Output the (x, y) coordinate of the center of the cell containing the given text.  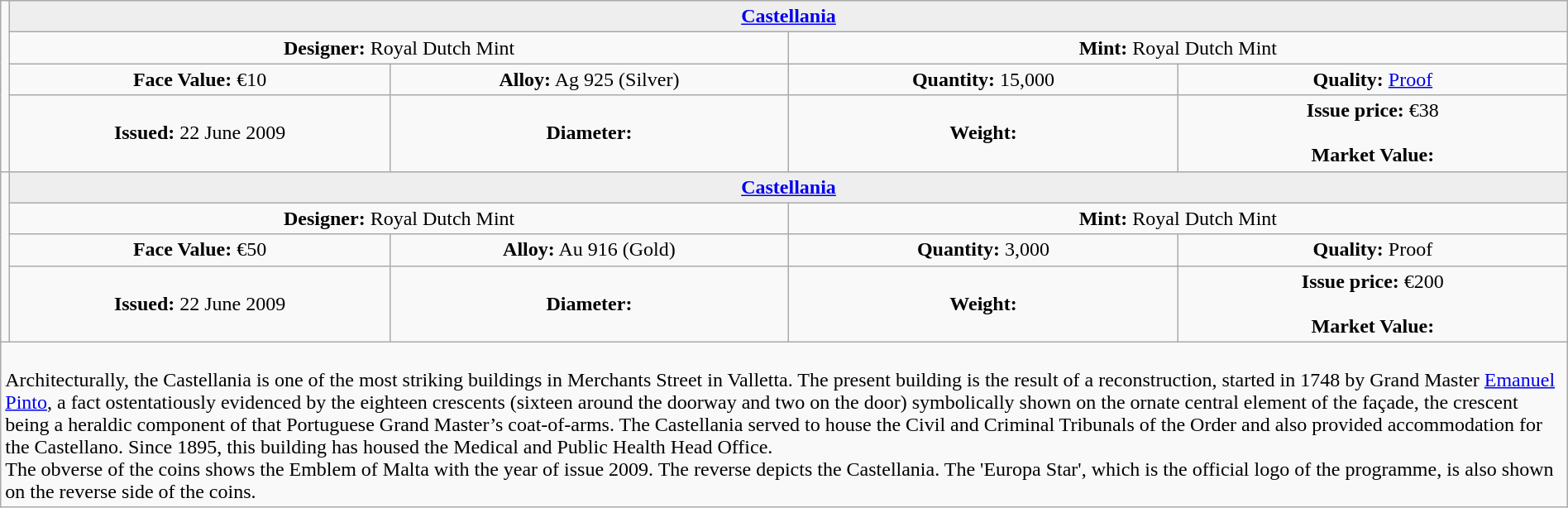
Issue price: €200 Market Value: (1373, 304)
Issue price: €38 Market Value: (1373, 133)
Quantity: 3,000 (982, 250)
Quantity: 15,000 (982, 79)
Alloy: Au 916 (Gold) (589, 250)
Alloy: Ag 925 (Silver) (589, 79)
Face Value: €10 (200, 79)
Face Value: €50 (200, 250)
